Locate the cell with the specified text and output its (x, y) center coordinate. 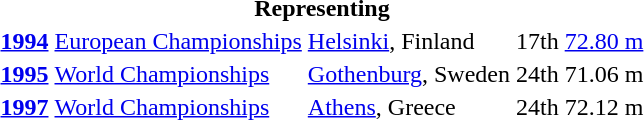
Gothenburg, Sweden (408, 74)
World Championships (178, 74)
24th (538, 74)
Helsinki, Finland (408, 41)
17th (538, 41)
European Championships (178, 41)
